Identify which cell holds the provided text, then report its [x, y] central coordinate. 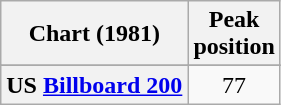
Peakposition [234, 34]
Chart (1981) [94, 34]
US Billboard 200 [94, 85]
77 [234, 85]
